For the text-containing cell, return its midpoint in [x, y] coordinate format. 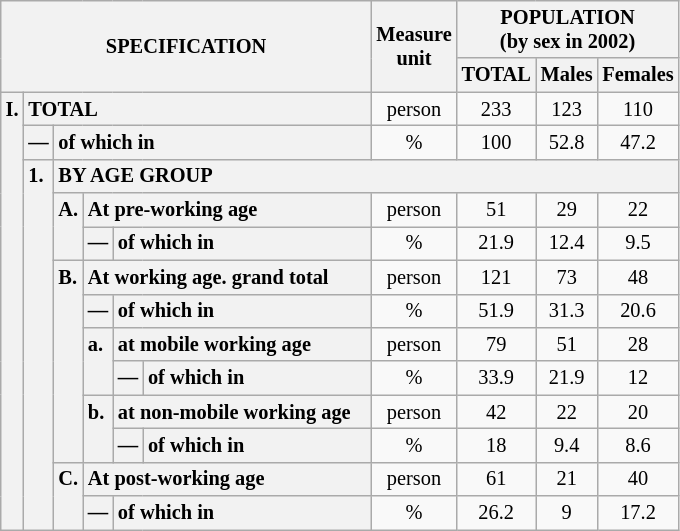
POPULATION (by sex in 2002) [568, 29]
42 [496, 412]
110 [638, 109]
20 [638, 412]
17.2 [638, 513]
29 [567, 210]
1. [38, 344]
18 [496, 445]
48 [638, 277]
At pre-working age [227, 210]
C. [68, 496]
at mobile working age [242, 344]
40 [638, 479]
26.2 [496, 513]
at non-mobile working age [242, 412]
b. [98, 428]
100 [496, 142]
12.4 [567, 243]
121 [496, 277]
Measure unit [414, 46]
9 [567, 513]
SPECIFICATION [186, 46]
73 [567, 277]
At post-working age [227, 479]
47.2 [638, 142]
33.9 [496, 378]
Females [638, 75]
8.6 [638, 445]
a. [98, 360]
Males [567, 75]
At working age. grand total [227, 277]
BY AGE GROUP [366, 176]
31.3 [567, 311]
20.6 [638, 311]
A. [68, 226]
79 [496, 344]
123 [567, 109]
61 [496, 479]
9.5 [638, 243]
12 [638, 378]
51.9 [496, 311]
52.8 [567, 142]
I. [12, 311]
233 [496, 109]
9.4 [567, 445]
21 [567, 479]
B. [68, 361]
28 [638, 344]
